Output the (x, y) coordinate of the center of the cell containing the given text.  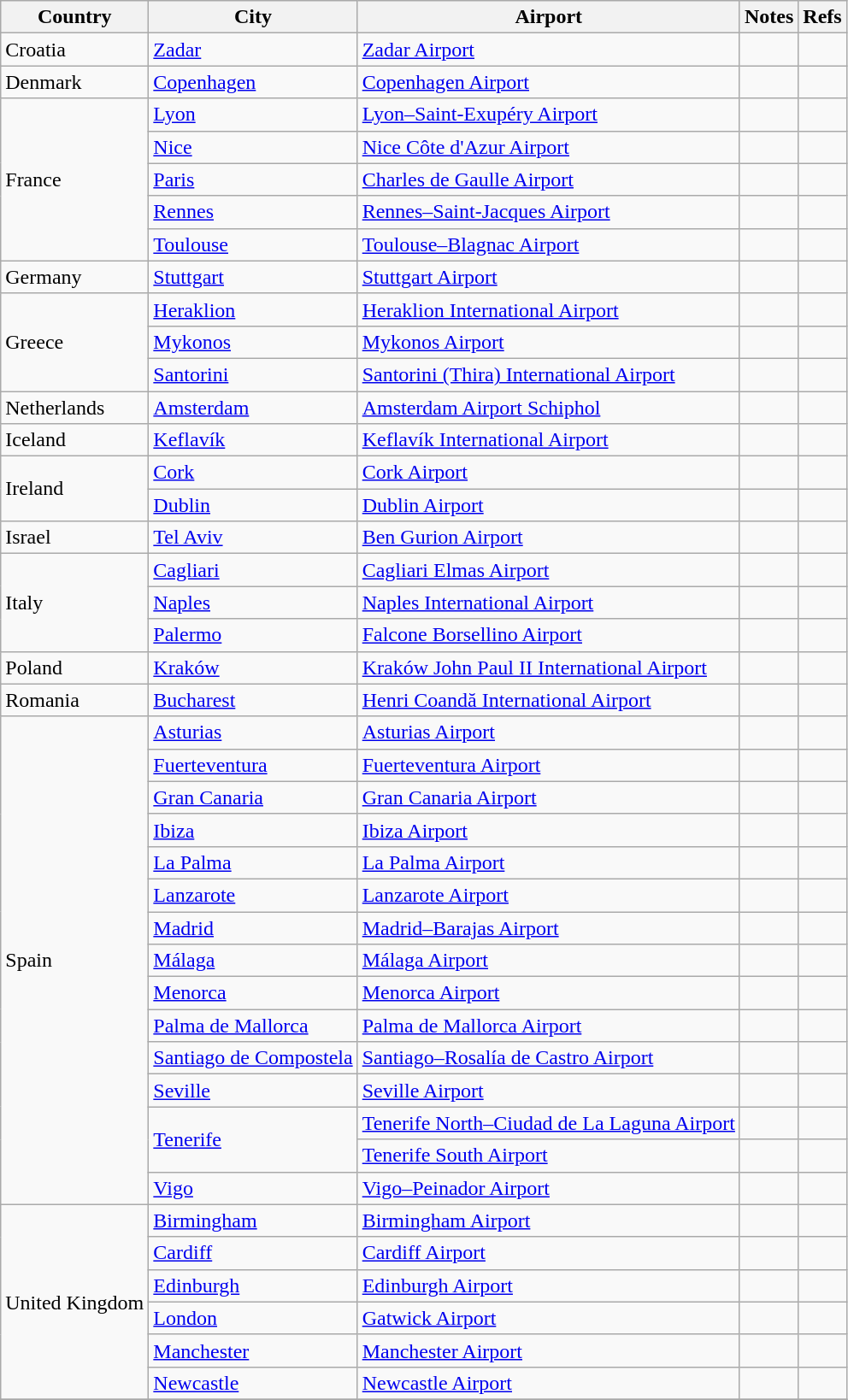
Charles de Gaulle Airport (549, 179)
Mykonos Airport (549, 342)
Iceland (75, 440)
Notes (768, 17)
Keflavík International Airport (549, 440)
Ibiza Airport (549, 830)
Lanzarote (253, 895)
Germany (75, 277)
Tenerife South Airport (549, 1156)
Newcastle (253, 1383)
Zadar (253, 50)
London (253, 1318)
Tel Aviv (253, 538)
Menorca Airport (549, 993)
Ben Gurion Airport (549, 538)
France (75, 179)
Palma de Mallorca Airport (549, 1026)
Refs (822, 17)
Manchester Airport (549, 1350)
Heraklion International Airport (549, 309)
Bucharest (253, 700)
Santiago de Compostela (253, 1058)
City (253, 17)
Rennes (253, 212)
Croatia (75, 50)
Tenerife (253, 1139)
Seville (253, 1091)
Toulouse–Blagnac Airport (549, 244)
Birmingham (253, 1221)
Newcastle Airport (549, 1383)
Nice (253, 147)
Madrid (253, 927)
Santorini (Thira) International Airport (549, 374)
Cagliari (253, 570)
Dublin (253, 505)
Paris (253, 179)
Airport (549, 17)
Kraków (253, 668)
Edinburgh Airport (549, 1285)
Palma de Mallorca (253, 1026)
Mykonos (253, 342)
Gran Canaria Airport (549, 797)
Denmark (75, 82)
Asturias (253, 732)
Cagliari Elmas Airport (549, 570)
Madrid–Barajas Airport (549, 927)
Birmingham Airport (549, 1221)
Menorca (253, 993)
Fuerteventura (253, 765)
Dublin Airport (549, 505)
Lyon–Saint-Exupéry Airport (549, 115)
Cork Airport (549, 473)
Keflavík (253, 440)
Lyon (253, 115)
Santiago–Rosalía de Castro Airport (549, 1058)
Country (75, 17)
Toulouse (253, 244)
Cork (253, 473)
Israel (75, 538)
Stuttgart (253, 277)
Amsterdam (253, 408)
Heraklion (253, 309)
Cardiff Airport (549, 1253)
Greece (75, 342)
Romania (75, 700)
Kraków John Paul II International Airport (549, 668)
Santorini (253, 374)
Netherlands (75, 408)
Vigo–Peinador Airport (549, 1188)
Amsterdam Airport Schiphol (549, 408)
Nice Côte d'Azur Airport (549, 147)
Italy (75, 603)
Edinburgh (253, 1285)
Stuttgart Airport (549, 277)
Fuerteventura Airport (549, 765)
Ibiza (253, 830)
Málaga (253, 961)
Rennes–Saint-Jacques Airport (549, 212)
Tenerife North–Ciudad de La Laguna Airport (549, 1123)
Gran Canaria (253, 797)
Zadar Airport (549, 50)
Ireland (75, 489)
Naples (253, 603)
Seville Airport (549, 1091)
Copenhagen (253, 82)
La Palma (253, 862)
Poland (75, 668)
Naples International Airport (549, 603)
Palermo (253, 635)
Henri Coandă International Airport (549, 700)
Lanzarote Airport (549, 895)
Cardiff (253, 1253)
Gatwick Airport (549, 1318)
Vigo (253, 1188)
Spain (75, 961)
La Palma Airport (549, 862)
Manchester (253, 1350)
United Kingdom (75, 1302)
Falcone Borsellino Airport (549, 635)
Málaga Airport (549, 961)
Copenhagen Airport (549, 82)
Asturias Airport (549, 732)
